Capture the cell that displays the provided text and extract its (X, Y) central coordinate. 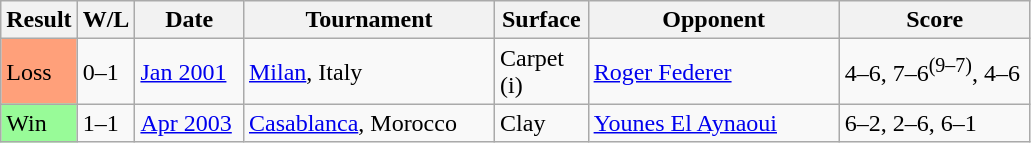
Apr 2003 (190, 123)
Win (39, 123)
Carpet (i) (542, 72)
Casablanca, Morocco (368, 123)
Roger Federer (714, 72)
4–6, 7–6(9–7), 4–6 (934, 72)
Surface (542, 20)
Milan, Italy (368, 72)
1–1 (106, 123)
Jan 2001 (190, 72)
Loss (39, 72)
Score (934, 20)
Clay (542, 123)
Younes El Aynaoui (714, 123)
Opponent (714, 20)
W/L (106, 20)
Tournament (368, 20)
Date (190, 20)
Result (39, 20)
6–2, 2–6, 6–1 (934, 123)
0–1 (106, 72)
